Identify which cell holds the provided text, then report its [x, y] central coordinate. 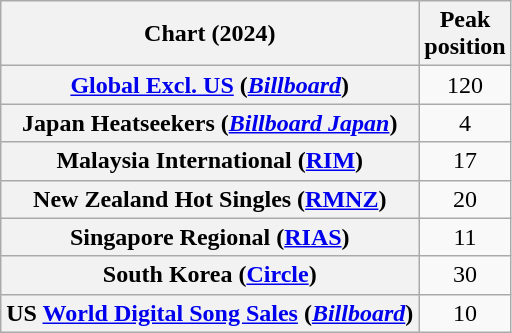
Japan Heatseekers (Billboard Japan) [210, 123]
Singapore Regional (RIAS) [210, 237]
20 [465, 199]
10 [465, 313]
Peakposition [465, 34]
30 [465, 275]
11 [465, 237]
South Korea (Circle) [210, 275]
New Zealand Hot Singles (RMNZ) [210, 199]
17 [465, 161]
120 [465, 85]
US World Digital Song Sales (Billboard) [210, 313]
4 [465, 123]
Global Excl. US (Billboard) [210, 85]
Malaysia International (RIM) [210, 161]
Chart (2024) [210, 34]
